Detect which cell encompasses the target text, then output its (X, Y) center coordinate. 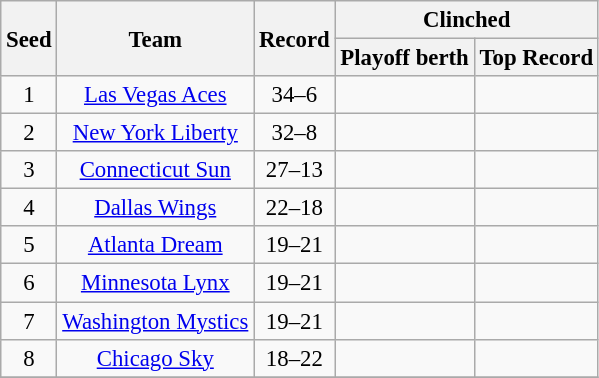
Top Record (536, 58)
Dallas Wings (156, 208)
Connecticut Sun (156, 170)
New York Liberty (156, 133)
Chicago Sky (156, 358)
18–22 (294, 358)
34–6 (294, 95)
2 (29, 133)
6 (29, 283)
Clinched (466, 20)
7 (29, 321)
Team (156, 38)
8 (29, 358)
22–18 (294, 208)
27–13 (294, 170)
32–8 (294, 133)
1 (29, 95)
Record (294, 38)
Playoff berth (404, 58)
Minnesota Lynx (156, 283)
Atlanta Dream (156, 245)
3 (29, 170)
Washington Mystics (156, 321)
4 (29, 208)
Las Vegas Aces (156, 95)
Seed (29, 38)
5 (29, 245)
